Determine the (X, Y) coordinate at the center of the cell enclosing the given text.  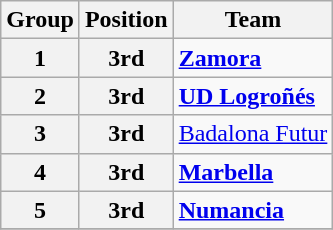
Zamora (253, 58)
1 (40, 58)
Team (253, 20)
Numancia (253, 210)
2 (40, 96)
Marbella (253, 172)
5 (40, 210)
Group (40, 20)
Badalona Futur (253, 134)
4 (40, 172)
Position (126, 20)
UD Logroñés (253, 96)
3 (40, 134)
